Identify which cell holds the provided text, then report its (X, Y) central coordinate. 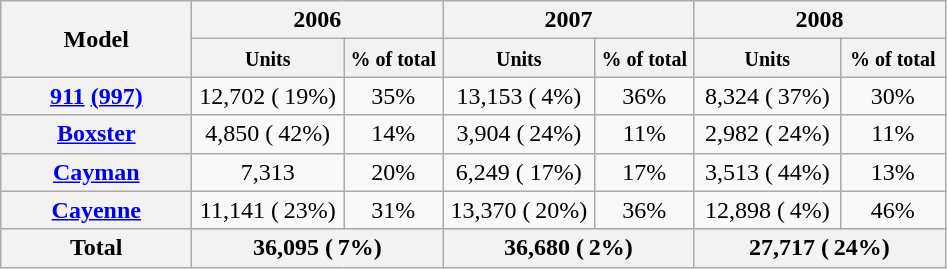
20% (394, 172)
2,982 ( 24%) (768, 134)
Cayman (96, 172)
13,153 ( 4%) (519, 96)
4,850 ( 42%) (268, 134)
14% (394, 134)
2008 (820, 20)
11,141 ( 23%) (268, 210)
Model (96, 39)
Total (96, 248)
36,095 ( 7%) (318, 248)
12,702 ( 19%) (268, 96)
36,680 ( 2%) (568, 248)
12,898 ( 4%) (768, 210)
7,313 (268, 172)
13,370 ( 20%) (519, 210)
Boxster (96, 134)
3,513 ( 44%) (768, 172)
3,904 ( 24%) (519, 134)
911 (997) (96, 96)
8,324 ( 37%) (768, 96)
13% (893, 172)
27,717 ( 24%) (820, 248)
35% (394, 96)
46% (893, 210)
30% (893, 96)
Cayenne (96, 210)
2006 (318, 20)
31% (394, 210)
2007 (568, 20)
17% (644, 172)
6,249 ( 17%) (519, 172)
